Return (x, y) of the center of cell containing provided text 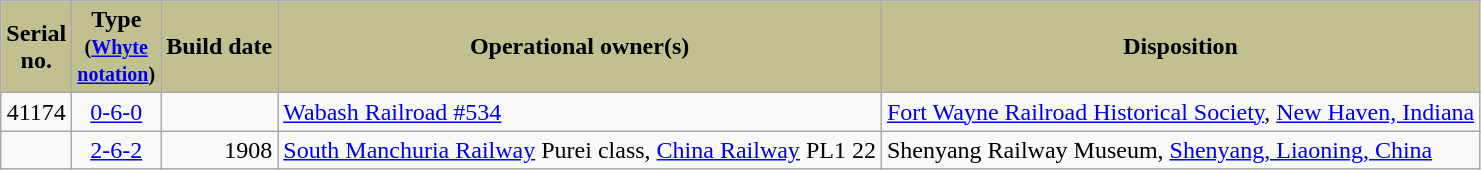
South Manchuria Railway Purei class, China Railway PL1 22 (580, 150)
41174 (36, 112)
Wabash Railroad #534 (580, 112)
Build date (220, 47)
0-6-0 (116, 112)
Shenyang Railway Museum, Shenyang, Liaoning, China (1180, 150)
Fort Wayne Railroad Historical Society, New Haven, Indiana (1180, 112)
Disposition (1180, 47)
Type(Whytenotation) (116, 47)
2-6-2 (116, 150)
Serialno. (36, 47)
1908 (220, 150)
Operational owner(s) (580, 47)
